Return the (X, Y) coordinate for the center point of the cell that contains the specified text.  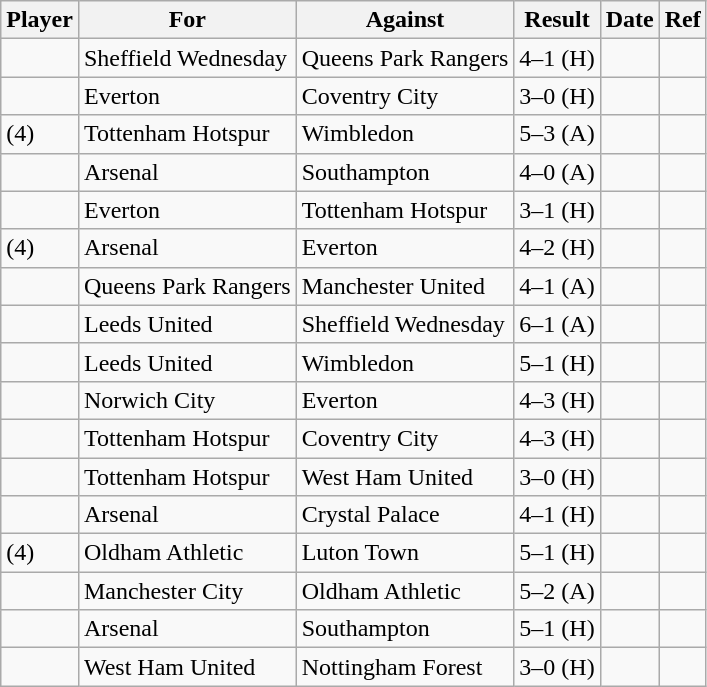
4–0 (A) (557, 172)
Manchester United (405, 286)
4–1 (A) (557, 286)
Date (630, 20)
Ref (682, 20)
Norwich City (187, 400)
Nottingham Forest (405, 667)
Player (40, 20)
Luton Town (405, 553)
6–1 (A) (557, 324)
4–2 (H) (557, 248)
3–1 (H) (557, 210)
Manchester City (187, 591)
5–3 (A) (557, 134)
5–2 (A) (557, 591)
Result (557, 20)
Against (405, 20)
For (187, 20)
Crystal Palace (405, 515)
